Output the (X, Y) coordinate of the center of the cell containing the given text.  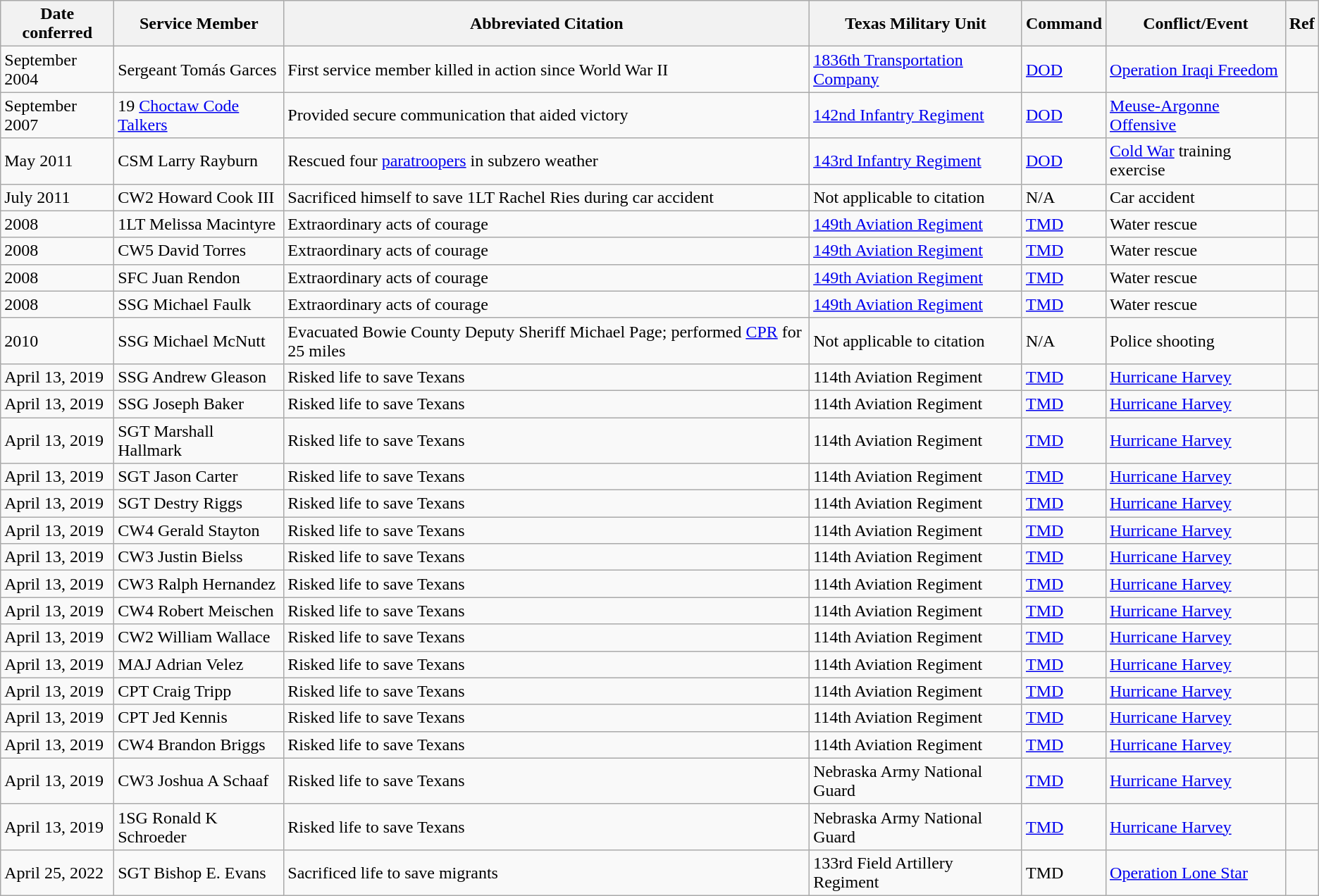
CW4 Brandon Briggs (199, 745)
SGT Jason Carter (199, 477)
SGT Bishop E. Evans (199, 872)
Police shooting (1196, 341)
Meuse-Argonne Offensive (1196, 116)
CW4 Robert Meischen (199, 611)
SGT Marshall Hallmark (199, 440)
CSM Larry Rayburn (199, 161)
Operation Iraqi Freedom (1196, 69)
19 Choctaw Code Talkers (199, 116)
SSG Joseph Baker (199, 404)
1SG Ronald K Schroeder (199, 827)
Service Member (199, 24)
SFC Juan Rendon (199, 278)
CPT Craig Tripp (199, 691)
April 25, 2022 (58, 872)
Sergeant Tomás Garces (199, 69)
143rd Infantry Regiment (916, 161)
CW3 Justin Bielss (199, 557)
Abbreviated Citation (547, 24)
CW5 David Torres (199, 251)
September 2004 (58, 69)
142nd Infantry Regiment (916, 116)
CW4 Gerald Stayton (199, 530)
SGT Destry Riggs (199, 504)
May 2011 (58, 161)
1LT Melissa Macintyre (199, 224)
Cold War training exercise (1196, 161)
1836th Transportation Company (916, 69)
CW3 Joshua A Schaaf (199, 780)
July 2011 (58, 197)
Command (1064, 24)
Evacuated Bowie County Deputy Sheriff Michael Page; performed CPR for 25 miles (547, 341)
Ref (1302, 24)
2010 (58, 341)
Provided secure communication that aided victory (547, 116)
Texas Military Unit (916, 24)
SSG Michael McNutt (199, 341)
CW2 William Wallace (199, 637)
Sacrificed life to save migrants (547, 872)
SSG Michael Faulk (199, 304)
Operation Lone Star (1196, 872)
CPT Jed Kennis (199, 718)
SSG Andrew Gleason (199, 377)
CW2 Howard Cook III (199, 197)
Rescued four paratroopers in subzero weather (547, 161)
Car accident (1196, 197)
Date conferred (58, 24)
September 2007 (58, 116)
First service member killed in action since World War II (547, 69)
MAJ Adrian Velez (199, 664)
Conflict/Event (1196, 24)
CW3 Ralph Hernandez (199, 584)
133rd Field Artillery Regiment (916, 872)
Sacrificed himself to save 1LT Rachel Ries during car accident (547, 197)
